Identify which cell holds the provided text, then report its (x, y) central coordinate. 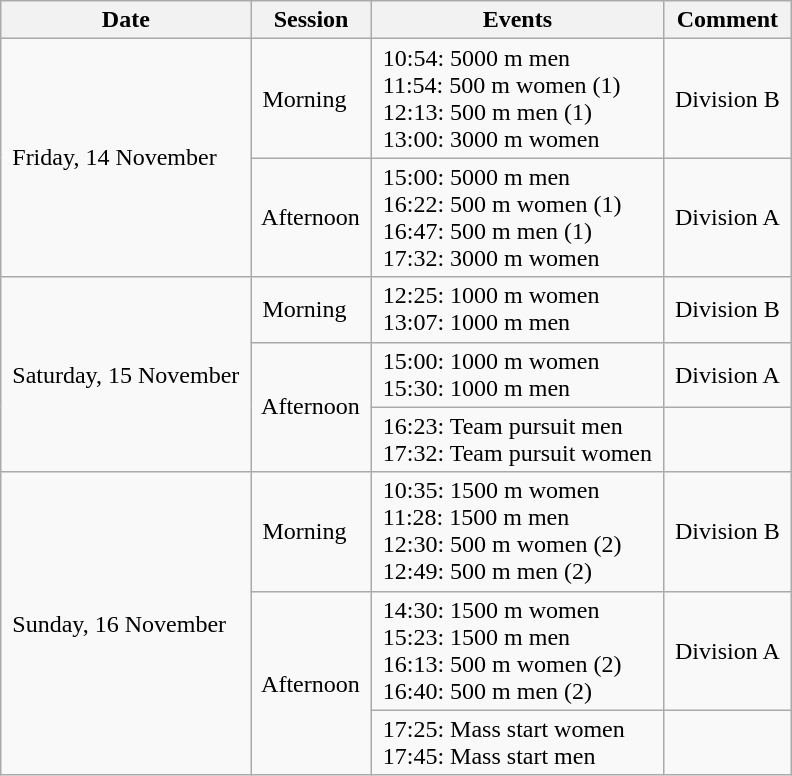
Saturday, 15 November (126, 374)
Comment (727, 20)
17:25: Mass start women 17:45: Mass start men (517, 742)
12:25: 1000 m women 13:07: 1000 m men (517, 310)
14:30: 1500 m women 15:23: 1500 m men 16:13: 500 m women (2) 16:40: 500 m men (2) (517, 650)
15:00: 1000 m women 15:30: 1000 m men (517, 374)
15:00: 5000 m men 16:22: 500 m women (1) 16:47: 500 m men (1) 17:32: 3000 m women (517, 218)
10:54: 5000 m men 11:54: 500 m women (1) 12:13: 500 m men (1) 13:00: 3000 m women (517, 98)
Date (126, 20)
Sunday, 16 November (126, 624)
Session (311, 20)
Friday, 14 November (126, 158)
10:35: 1500 m women 11:28: 1500 m men 12:30: 500 m women (2) 12:49: 500 m men (2) (517, 532)
Events (517, 20)
16:23: Team pursuit men 17:32: Team pursuit women (517, 440)
